Return the (x, y) coordinate for the center point of the cell that contains the specified text.  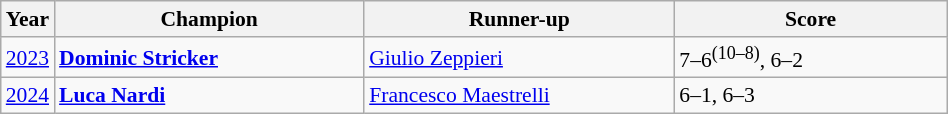
Francesco Maestrelli (519, 96)
Year (28, 19)
Score (810, 19)
6–1, 6–3 (810, 96)
2024 (28, 96)
Dominic Stricker (209, 58)
7–6(10–8), 6–2 (810, 58)
Champion (209, 19)
Luca Nardi (209, 96)
Giulio Zeppieri (519, 58)
Runner-up (519, 19)
2023 (28, 58)
